Provide the [X, Y] coordinate of the cell's center where the given text is located.  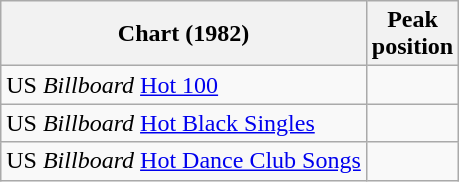
Peakposition [412, 34]
US Billboard Hot Dance Club Songs [184, 161]
Chart (1982) [184, 34]
US Billboard Hot Black Singles [184, 123]
US Billboard Hot 100 [184, 85]
